Scan for the cell matching the given text and deliver its (x, y) coordinate at center. 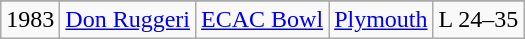
L 24–35 (478, 20)
ECAC Bowl (262, 20)
1983 (30, 20)
Don Ruggeri (128, 20)
Plymouth (381, 20)
